Return [X, Y] of the center of cell containing provided text 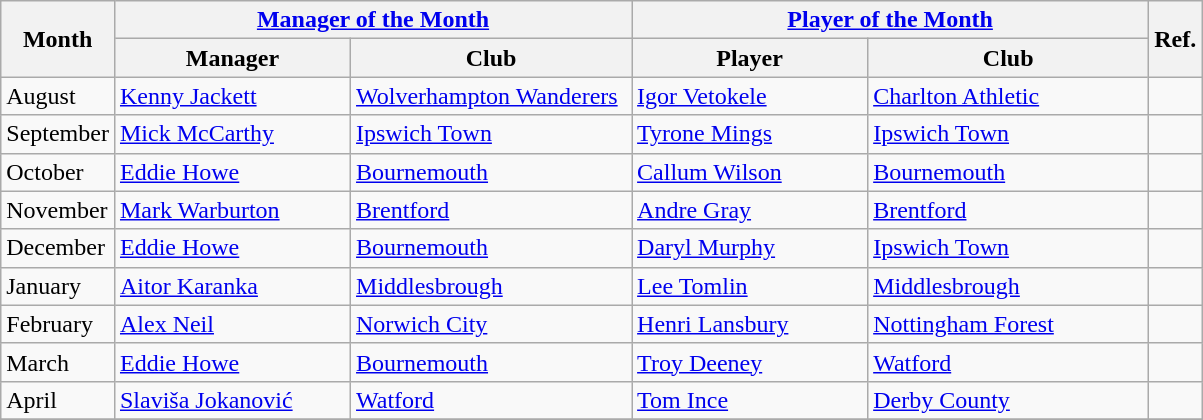
December [58, 248]
October [58, 172]
Mark Warburton [232, 210]
September [58, 134]
Player of the Month [890, 20]
Daryl Murphy [750, 248]
Ref. [1176, 39]
Wolverhampton Wanderers [492, 96]
Nottingham Forest [1008, 324]
Tom Ince [750, 400]
Henri Lansbury [750, 324]
Lee Tomlin [750, 286]
Kenny Jackett [232, 96]
August [58, 96]
Player [750, 58]
Tyrone Mings [750, 134]
Mick McCarthy [232, 134]
Charlton Athletic [1008, 96]
Aitor Karanka [232, 286]
Slaviša Jokanović [232, 400]
March [58, 362]
Manager of the Month [372, 20]
Month [58, 39]
Alex Neil [232, 324]
Andre Gray [750, 210]
Callum Wilson [750, 172]
Derby County [1008, 400]
January [58, 286]
Norwich City [492, 324]
April [58, 400]
Igor Vetokele [750, 96]
Manager [232, 58]
Troy Deeney [750, 362]
February [58, 324]
November [58, 210]
